Extract the (x, y) coordinate from the center of the cell holding the provided text.  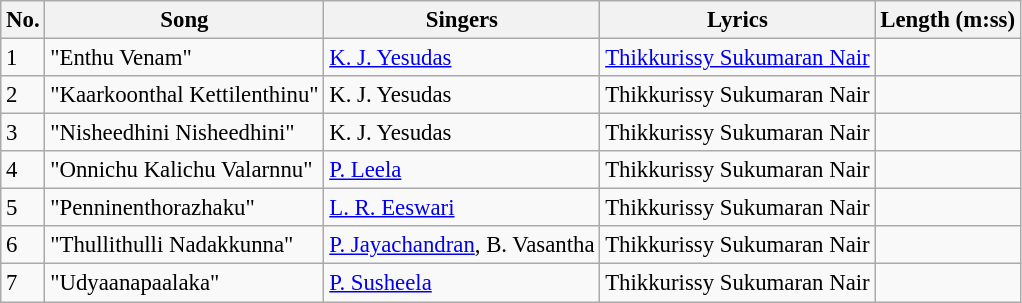
Lyrics (738, 20)
"Enthu Venam" (184, 58)
5 (23, 208)
"Thullithulli Nadakkunna" (184, 245)
"Penninenthorazhaku" (184, 208)
L. R. Eeswari (462, 208)
Singers (462, 20)
P. Susheela (462, 283)
"Nisheedhini Nisheedhini" (184, 133)
2 (23, 95)
7 (23, 283)
"Onnichu Kalichu Valarnnu" (184, 170)
"Kaarkoonthal Kettilenthinu" (184, 95)
"Udyaanapaalaka" (184, 283)
6 (23, 245)
P. Leela (462, 170)
Song (184, 20)
P. Jayachandran, B. Vasantha (462, 245)
4 (23, 170)
3 (23, 133)
1 (23, 58)
No. (23, 20)
Length (m:ss) (948, 20)
